For the text-containing cell, return its midpoint in (x, y) coordinate format. 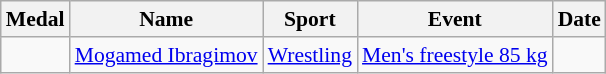
Sport (310, 19)
Event (455, 19)
Men's freestyle 85 kg (455, 55)
Medal (36, 19)
Mogamed Ibragimov (166, 55)
Wrestling (310, 55)
Name (166, 19)
Date (580, 19)
